Return the [X, Y] coordinate for the center point of the cell that contains the specified text.  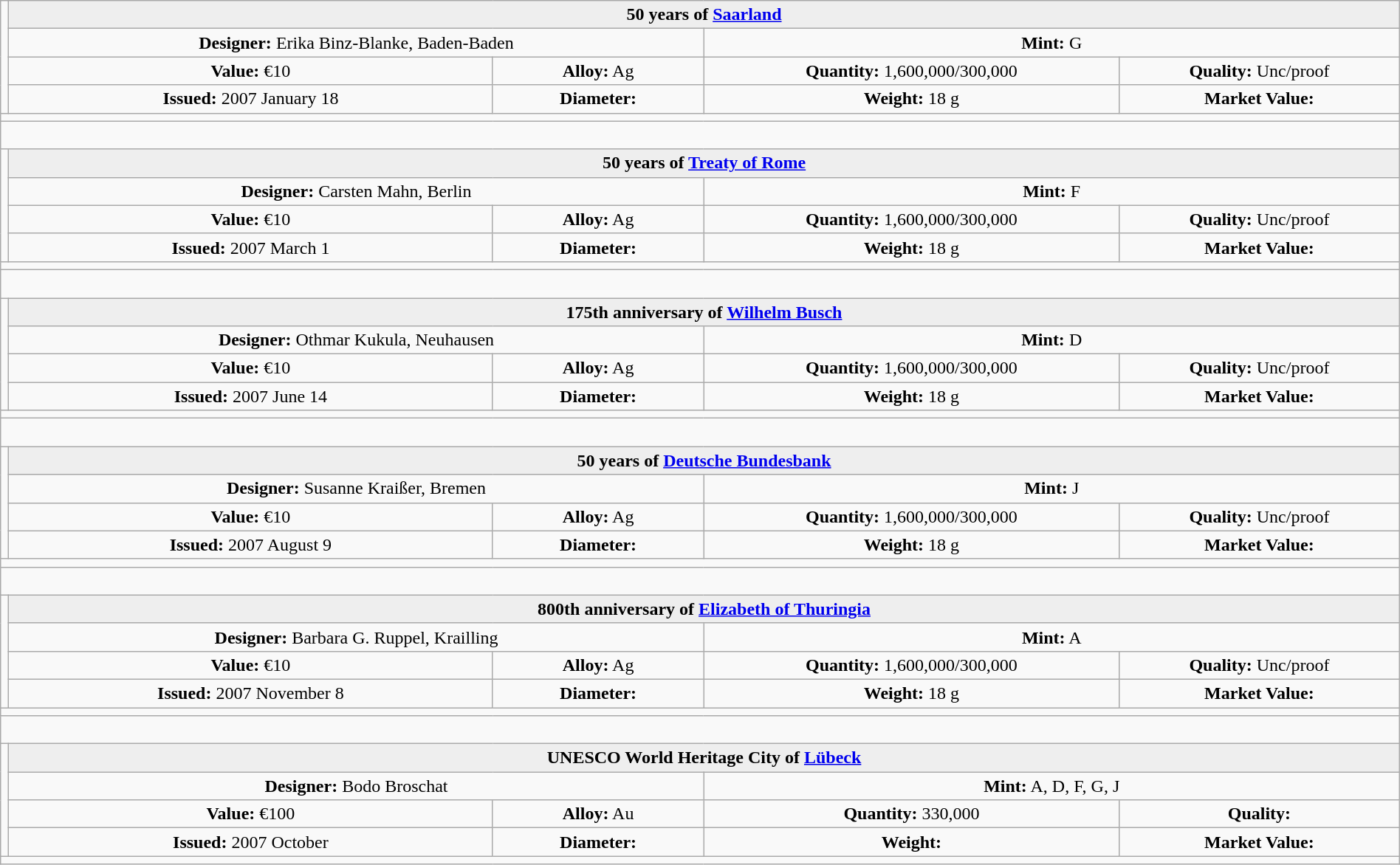
Designer: Othmar Kukula, Neuhausen [356, 340]
Mint: J [1051, 489]
Mint: G [1051, 43]
Weight: [911, 842]
Issued: 2007 March 1 [251, 247]
Quantity: 330,000 [911, 814]
Alloy: Au [598, 814]
50 years of Deutsche Bundesbank [704, 461]
Mint: D [1051, 340]
Designer: Carsten Mahn, Berlin [356, 191]
Designer: Erika Binz-Blanke, Baden-Baden [356, 43]
50 years of Treaty of Rome [704, 163]
Mint: A, D, F, G, J [1051, 786]
Mint: A [1051, 637]
800th anniversary of Elizabeth of Thuringia [704, 609]
UNESCO World Heritage City of Lübeck [704, 758]
Issued: 2007 November 8 [251, 693]
Issued: 2007 October [251, 842]
Designer: Bodo Broschat [356, 786]
Issued: 2007 January 18 [251, 99]
50 years of Saarland [704, 15]
Issued: 2007 August 9 [251, 545]
Issued: 2007 June 14 [251, 396]
175th anniversary of Wilhelm Busch [704, 312]
Designer: Barbara G. Ruppel, Krailling [356, 637]
Value: €100 [251, 814]
Designer: Susanne Kraißer, Bremen [356, 489]
Quality: [1260, 814]
Mint: F [1051, 191]
